Capture the cell that displays the provided text and extract its [x, y] central coordinate. 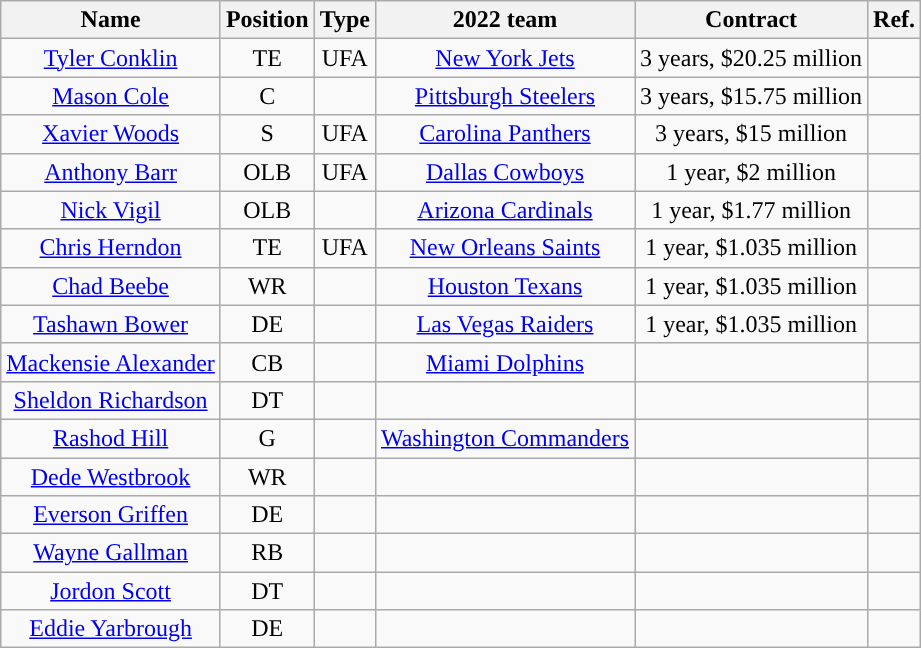
1 year, $2 million [752, 172]
Xavier Woods [111, 134]
C [267, 96]
Rashod Hill [111, 438]
Miami Dolphins [504, 362]
Name [111, 20]
RB [267, 553]
Nick Vigil [111, 210]
Tashawn Bower [111, 324]
Pittsburgh Steelers [504, 96]
G [267, 438]
3 years, $15.75 million [752, 96]
Carolina Panthers [504, 134]
Dede Westbrook [111, 477]
Eddie Yarbrough [111, 629]
Wayne Gallman [111, 553]
Chad Beebe [111, 286]
Anthony Barr [111, 172]
Contract [752, 20]
Chris Herndon [111, 248]
Jordon Scott [111, 591]
Sheldon Richardson [111, 400]
New Orleans Saints [504, 248]
Las Vegas Raiders [504, 324]
3 years, $15 million [752, 134]
New York Jets [504, 58]
Tyler Conklin [111, 58]
Mason Cole [111, 96]
Mackensie Alexander [111, 362]
3 years, $20.25 million [752, 58]
1 year, $1.77 million [752, 210]
Position [267, 20]
CB [267, 362]
Houston Texans [504, 286]
Arizona Cardinals [504, 210]
Dallas Cowboys [504, 172]
Washington Commanders [504, 438]
Ref. [894, 20]
2022 team [504, 20]
Everson Griffen [111, 515]
Type [344, 20]
S [267, 134]
